Output the (X, Y) coordinate of the center of the cell containing the given text.  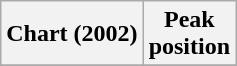
Chart (2002) (72, 34)
Peakposition (189, 34)
